Locate the cell with the specified text and output its [X, Y] center coordinate. 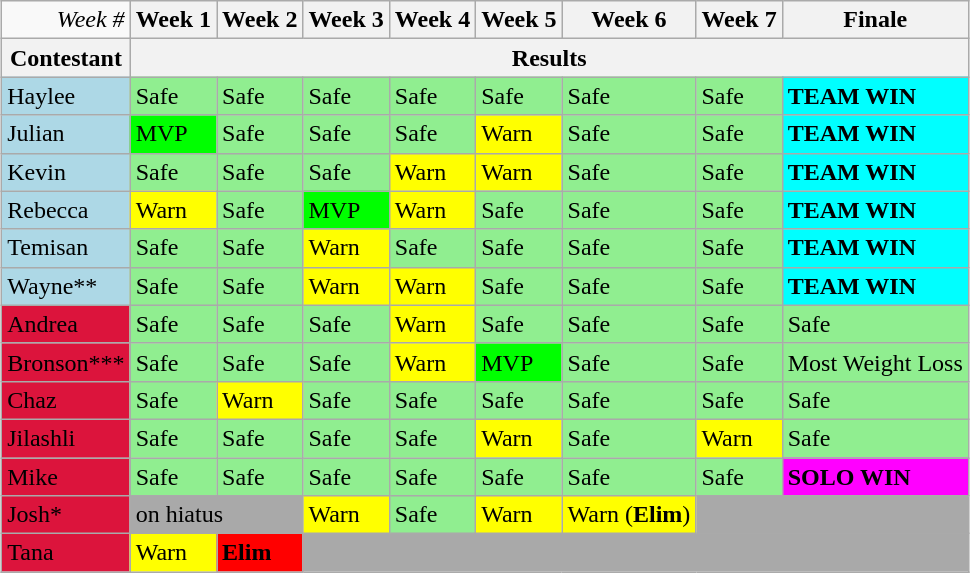
Results [549, 58]
Week 3 [346, 20]
Bronson*** [66, 362]
Haylee [66, 96]
Week # [66, 20]
Wayne** [66, 286]
Contestant [66, 58]
Kevin [66, 172]
Tana [66, 553]
Week 7 [739, 20]
Josh* [66, 515]
Rebecca [66, 210]
Mike [66, 477]
SOLO WIN [875, 477]
Week 2 [260, 20]
Warn (Elim) [629, 515]
Chaz [66, 400]
Elim [260, 553]
Most Weight Loss [875, 362]
Finale [875, 20]
Week 1 [173, 20]
Temisan [66, 248]
Week 5 [519, 20]
Week 6 [629, 20]
Julian [66, 134]
Andrea [66, 324]
Jilashli [66, 438]
on hiatus [216, 515]
Week 4 [432, 20]
